Pinpoint the cell where the given text exists, returning its [x, y] midpoint coordinate. 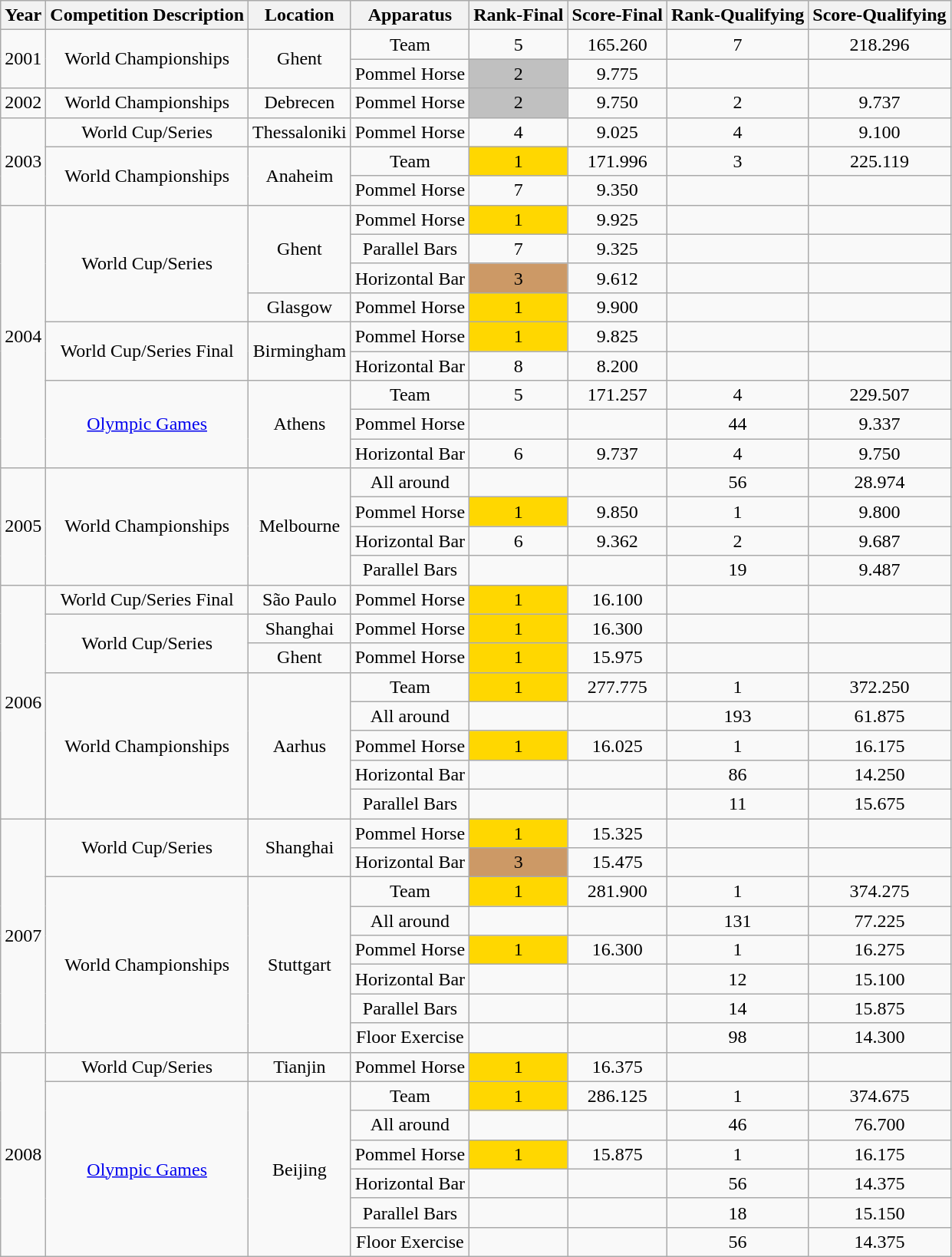
286.125 [617, 1096]
9.775 [617, 74]
2004 [23, 336]
9.362 [617, 541]
372.250 [879, 687]
Birmingham [300, 351]
2001 [23, 59]
Rank-Final [519, 15]
11 [737, 803]
2006 [23, 701]
Anaheim [300, 176]
Apparatus [410, 15]
15.150 [879, 1212]
77.225 [879, 921]
281.900 [617, 892]
12 [737, 979]
9.800 [879, 512]
Melbourne [300, 526]
Stuttgart [300, 965]
98 [737, 1038]
86 [737, 774]
277.775 [617, 687]
15.325 [617, 833]
Athens [300, 424]
76.700 [879, 1125]
225.119 [879, 161]
Beijing [300, 1169]
9.487 [879, 570]
9.025 [617, 132]
15.100 [879, 979]
14 [737, 1008]
229.507 [879, 395]
15.475 [617, 863]
Aarhus [300, 745]
2007 [23, 935]
9.612 [617, 278]
9.925 [617, 219]
2005 [23, 526]
15.975 [617, 658]
8.200 [617, 366]
Location [300, 15]
9.350 [617, 190]
44 [737, 424]
16.275 [879, 950]
16.100 [617, 599]
8 [519, 366]
171.996 [617, 161]
28.974 [879, 483]
218.296 [879, 45]
9.325 [617, 249]
374.275 [879, 892]
16.375 [617, 1067]
14.250 [879, 774]
18 [737, 1212]
165.260 [617, 45]
9.337 [879, 424]
374.675 [879, 1096]
9.100 [879, 132]
Thessaloniki [300, 132]
9.825 [617, 336]
Year [23, 15]
Score-Final [617, 15]
Rank-Qualifying [737, 15]
Glasgow [300, 307]
46 [737, 1125]
14.300 [879, 1038]
193 [737, 716]
19 [737, 570]
Debrecen [300, 103]
Competition Description [147, 15]
Tianjin [300, 1067]
9.850 [617, 512]
61.875 [879, 716]
2002 [23, 103]
16.025 [617, 745]
2008 [23, 1154]
9.900 [617, 307]
Score-Qualifying [879, 15]
171.257 [617, 395]
131 [737, 921]
15.675 [879, 803]
São Paulo [300, 599]
2003 [23, 161]
9.687 [879, 541]
